Locate the cell with the specified text and output its [x, y] center coordinate. 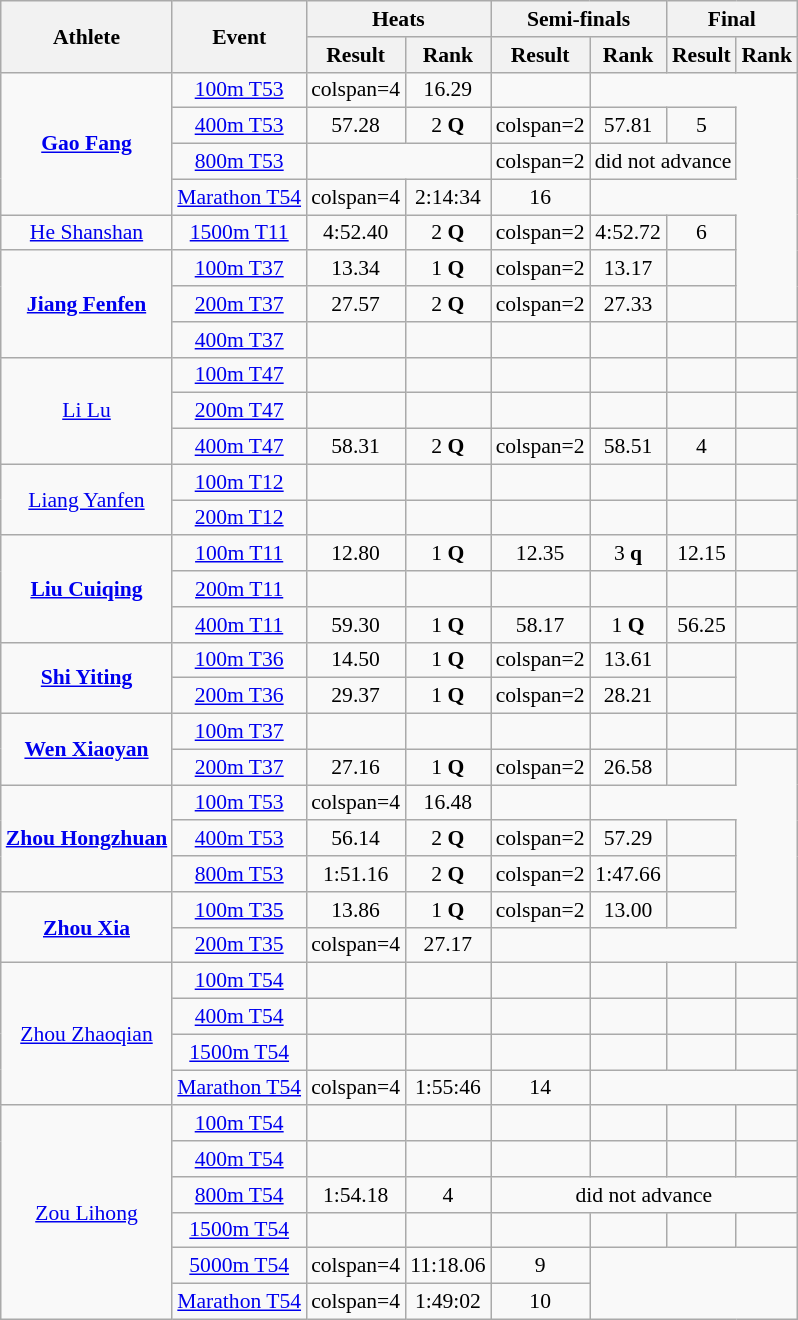
58.51 [628, 447]
5 [701, 126]
26.58 [628, 767]
58.31 [356, 447]
27.16 [356, 767]
16.29 [448, 90]
29.37 [356, 696]
13.61 [628, 660]
5000m T54 [239, 1266]
11:18.06 [448, 1266]
12.15 [701, 554]
14.50 [356, 660]
200m T11 [239, 589]
1:51.16 [356, 874]
2:14:34 [448, 197]
57.29 [628, 839]
400m T47 [239, 447]
1:47.66 [628, 874]
200m T35 [239, 945]
400m T37 [239, 340]
13.17 [628, 269]
1:49:02 [448, 1302]
Athlete [87, 36]
13.00 [628, 910]
59.30 [356, 625]
1500m T11 [239, 233]
Liang Yanfen [87, 500]
16.48 [448, 803]
Zhou Xia [87, 928]
13.34 [356, 269]
200m T47 [239, 411]
56.25 [701, 625]
Liu Cuiqing [87, 590]
4:52.40 [356, 233]
58.17 [540, 625]
Semi-finals [579, 19]
100m T12 [239, 482]
27.17 [448, 945]
12.35 [540, 554]
Gao Fang [87, 143]
14 [540, 1088]
Final [732, 19]
200m T12 [239, 518]
Zou Lihong [87, 1213]
1:55:46 [448, 1088]
Shi Yiting [87, 678]
27.57 [356, 304]
1:54.18 [356, 1195]
27.33 [628, 304]
57.81 [628, 126]
200m T36 [239, 696]
Heats [398, 19]
100m T35 [239, 910]
3 q [628, 554]
16 [540, 197]
100m T11 [239, 554]
12.80 [356, 554]
9 [540, 1266]
He Shanshan [87, 233]
Zhou Zhaoqian [87, 1034]
6 [701, 233]
10 [540, 1302]
13.86 [356, 910]
800m T54 [239, 1195]
100m T36 [239, 660]
57.28 [356, 126]
Li Lu [87, 410]
4:52.72 [628, 233]
Wen Xiaoyan [87, 750]
Jiang Fenfen [87, 304]
56.14 [356, 839]
28.21 [628, 696]
100m T47 [239, 375]
Zhou Hongzhuan [87, 838]
Event [239, 36]
400m T11 [239, 625]
